Identify which cell holds the provided text, then report its [x, y] central coordinate. 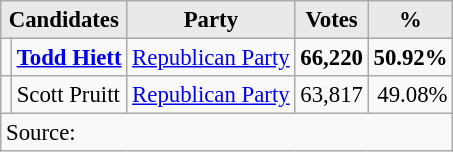
50.92% [410, 58]
% [410, 20]
Todd Hiett [68, 58]
63,817 [332, 95]
Votes [332, 20]
49.08% [410, 95]
Party [211, 20]
Candidates [64, 20]
Scott Pruitt [68, 95]
66,220 [332, 58]
Source: [227, 133]
